Capture the cell that displays the provided text and extract its (x, y) central coordinate. 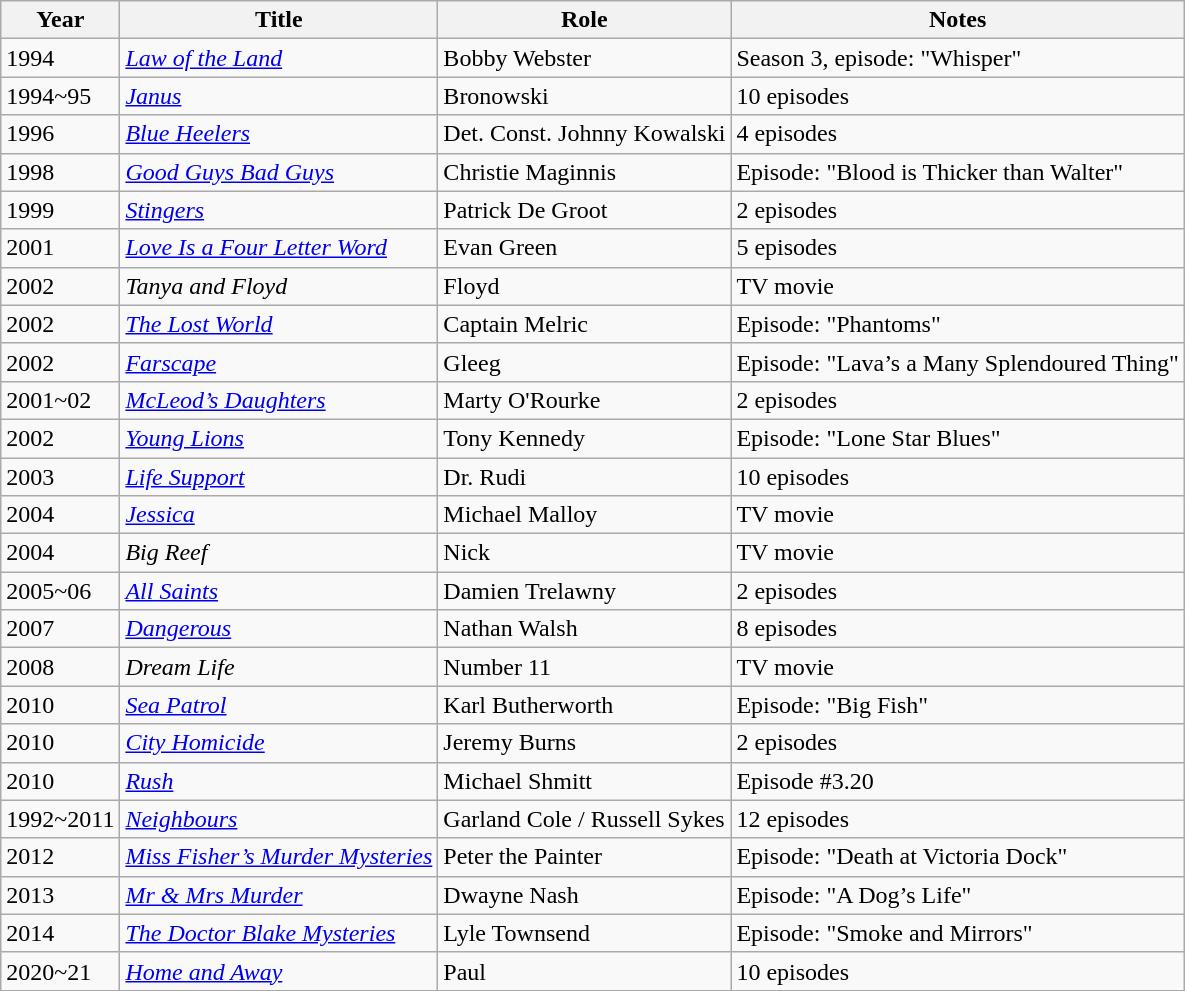
Farscape (279, 362)
8 episodes (958, 629)
Episode: "A Dog’s Life" (958, 895)
The Lost World (279, 324)
Life Support (279, 477)
Episode: "Phantoms" (958, 324)
Sea Patrol (279, 705)
Captain Melric (584, 324)
Neighbours (279, 819)
Mr & Mrs Murder (279, 895)
Stingers (279, 210)
Jessica (279, 515)
Number 11 (584, 667)
Damien Trelawny (584, 591)
Blue Heelers (279, 134)
Janus (279, 96)
2005~06 (60, 591)
City Homicide (279, 743)
Dangerous (279, 629)
2001~02 (60, 400)
2014 (60, 933)
Episode: "Smoke and Mirrors" (958, 933)
Home and Away (279, 971)
Lyle Townsend (584, 933)
Christie Maginnis (584, 172)
Big Reef (279, 553)
2020~21 (60, 971)
Dwayne Nash (584, 895)
2001 (60, 248)
All Saints (279, 591)
Evan Green (584, 248)
Episode: "Death at Victoria Dock" (958, 857)
Episode: "Lava’s a Many Splendoured Thing" (958, 362)
Peter the Painter (584, 857)
Patrick De Groot (584, 210)
Episode: "Blood is Thicker than Walter" (958, 172)
The Doctor Blake Mysteries (279, 933)
Gleeg (584, 362)
Tanya and Floyd (279, 286)
Jeremy Burns (584, 743)
McLeod’s Daughters (279, 400)
Role (584, 20)
Floyd (584, 286)
Nathan Walsh (584, 629)
1998 (60, 172)
1996 (60, 134)
Year (60, 20)
Dr. Rudi (584, 477)
Notes (958, 20)
Bobby Webster (584, 58)
1992~2011 (60, 819)
Title (279, 20)
Dream Life (279, 667)
Marty O'Rourke (584, 400)
Michael Shmitt (584, 781)
Karl Butherworth (584, 705)
Season 3, episode: "Whisper" (958, 58)
Rush (279, 781)
Det. Const. Johnny Kowalski (584, 134)
Tony Kennedy (584, 438)
12 episodes (958, 819)
Miss Fisher’s Murder Mysteries (279, 857)
4 episodes (958, 134)
2008 (60, 667)
Law of the Land (279, 58)
Nick (584, 553)
Episode: "Lone Star Blues" (958, 438)
1999 (60, 210)
Michael Malloy (584, 515)
5 episodes (958, 248)
Young Lions (279, 438)
Love Is a Four Letter Word (279, 248)
Paul (584, 971)
Episode: "Big Fish" (958, 705)
Bronowski (584, 96)
1994~95 (60, 96)
Episode #3.20 (958, 781)
2007 (60, 629)
2003 (60, 477)
Garland Cole / Russell Sykes (584, 819)
Good Guys Bad Guys (279, 172)
2012 (60, 857)
1994 (60, 58)
2013 (60, 895)
